Output the (x, y) coordinate of the center of the cell containing the given text.  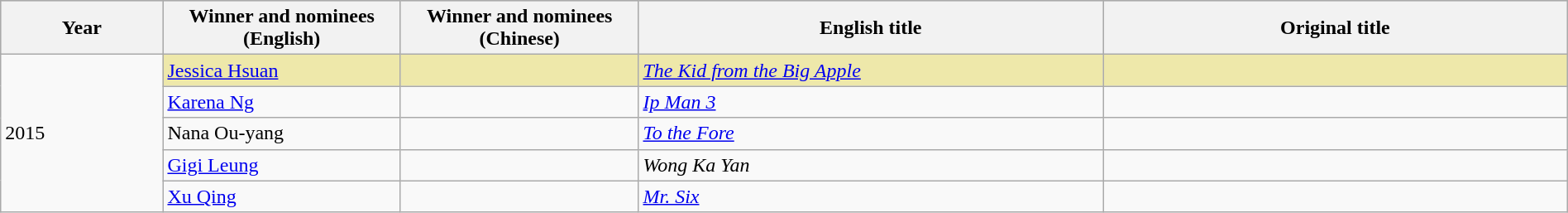
Nana Ou-yang (282, 133)
Xu Qing (282, 196)
English title (871, 28)
To the Fore (871, 133)
The Kid from the Big Apple (871, 70)
Original title (1336, 28)
Mr. Six (871, 196)
Winner and nominees(English) (282, 28)
Gigi Leung (282, 165)
Karena Ng (282, 102)
Year (82, 28)
Wong Ka Yan (871, 165)
Ip Man 3 (871, 102)
Winner and nominees(Chinese) (519, 28)
Jessica Hsuan (282, 70)
2015 (82, 133)
